Find where the given text appears and provide that cell's center as (X, Y) coordinate. 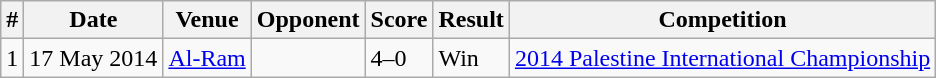
4–0 (399, 58)
Opponent (308, 20)
Competition (722, 20)
1 (12, 58)
Win (471, 58)
17 May 2014 (94, 58)
# (12, 20)
Result (471, 20)
Al-Ram (207, 58)
Venue (207, 20)
Date (94, 20)
Score (399, 20)
2014 Palestine International Championship (722, 58)
